Extract the [x, y] coordinate from the center of the cell holding the provided text.  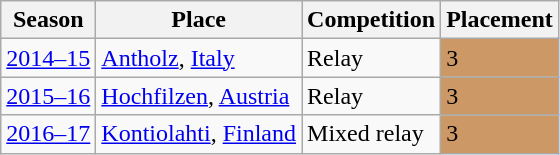
Place [199, 20]
2015–16 [48, 96]
Kontiolahti, Finland [199, 134]
Season [48, 20]
Hochfilzen, Austria [199, 96]
2014–15 [48, 58]
Competition [372, 20]
2016–17 [48, 134]
Mixed relay [372, 134]
Placement [500, 20]
Antholz, Italy [199, 58]
